Determine the [X, Y] coordinate at the center of the cell enclosing the given text.  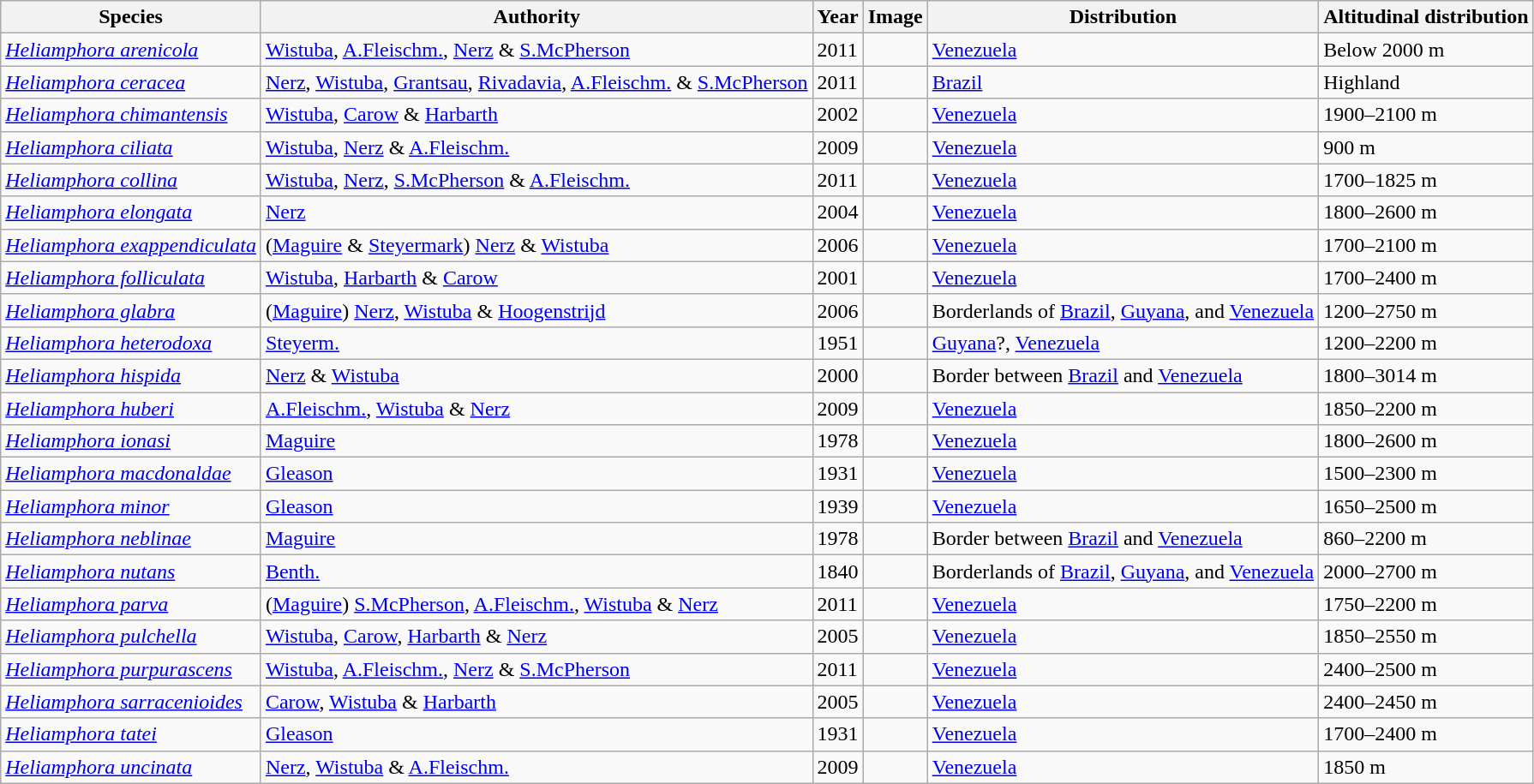
1700–2100 m [1426, 245]
Heliamphora heterodoxa [131, 343]
Heliamphora folliculata [131, 278]
1650–2500 m [1426, 506]
Benth. [536, 572]
860–2200 m [1426, 539]
(Maguire) Nerz, Wistuba & Hoogenstrijd [536, 310]
Steyerm. [536, 343]
Wistuba, Nerz & A.Fleischm. [536, 147]
Heliamphora ciliata [131, 147]
Heliamphora elongata [131, 212]
1850–2200 m [1426, 409]
Heliamphora exappendiculata [131, 245]
2000–2700 m [1426, 572]
Wistuba, Carow, Harbarth & Nerz [536, 637]
Nerz, Wistuba & A.Fleischm. [536, 767]
Heliamphora parva [131, 604]
Heliamphora arenicola [131, 50]
Image [895, 17]
Carow, Wistuba & Harbarth [536, 702]
Heliamphora collina [131, 180]
Altitudinal distribution [1426, 17]
Guyana?, Venezuela [1123, 343]
1800–3014 m [1426, 375]
Heliamphora nutans [131, 572]
1850–2550 m [1426, 637]
Nerz, Wistuba, Grantsau, Rivadavia, A.Fleischm. & S.McPherson [536, 82]
1850 m [1426, 767]
Species [131, 17]
1840 [838, 572]
2000 [838, 375]
Wistuba, Carow & Harbarth [536, 115]
(Maguire & Steyermark) Nerz & Wistuba [536, 245]
Heliamphora huberi [131, 409]
Nerz & Wistuba [536, 375]
2400–2450 m [1426, 702]
2001 [838, 278]
Heliamphora macdonaldae [131, 474]
Heliamphora ceracea [131, 82]
Nerz [536, 212]
2002 [838, 115]
Brazil [1123, 82]
1700–1825 m [1426, 180]
Year [838, 17]
Heliamphora hispida [131, 375]
Below 2000 m [1426, 50]
Heliamphora minor [131, 506]
1939 [838, 506]
Heliamphora chimantensis [131, 115]
Heliamphora sarracenioides [131, 702]
Authority [536, 17]
Wistuba, Harbarth & Carow [536, 278]
(Maguire) S.McPherson, A.Fleischm., Wistuba & Nerz [536, 604]
A.Fleischm., Wistuba & Nerz [536, 409]
Highland [1426, 82]
1200–2750 m [1426, 310]
Heliamphora tatei [131, 734]
2004 [838, 212]
2400–2500 m [1426, 669]
Distribution [1123, 17]
1200–2200 m [1426, 343]
900 m [1426, 147]
1500–2300 m [1426, 474]
Heliamphora pulchella [131, 637]
Heliamphora glabra [131, 310]
Heliamphora purpurascens [131, 669]
1951 [838, 343]
Heliamphora ionasi [131, 441]
Wistuba, Nerz, S.McPherson & A.Fleischm. [536, 180]
1900–2100 m [1426, 115]
Heliamphora neblinae [131, 539]
Heliamphora uncinata [131, 767]
1750–2200 m [1426, 604]
